Return the (X, Y) coordinate for the center point of the cell that contains the specified text.  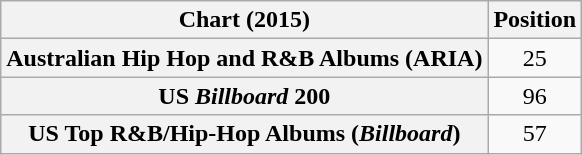
US Billboard 200 (244, 96)
57 (535, 134)
US Top R&B/Hip-Hop Albums (Billboard) (244, 134)
Position (535, 20)
Chart (2015) (244, 20)
25 (535, 58)
96 (535, 96)
Australian Hip Hop and R&B Albums (ARIA) (244, 58)
